Extract the [x, y] coordinate from the center of the cell holding the provided text.  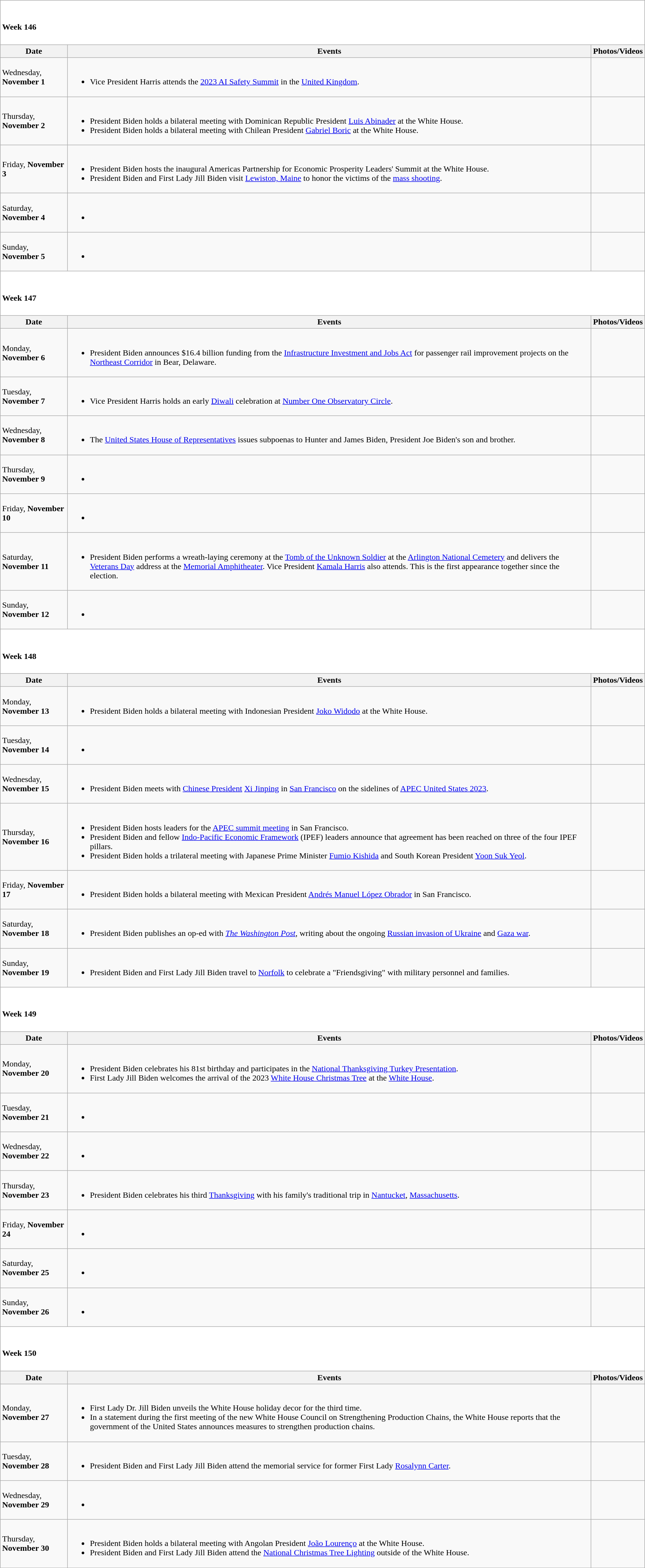
Sunday, November 12 [34, 610]
President Biden holds a bilateral meeting with Mexican President Andrés Manuel López Obrador in San Francisco. [329, 890]
Saturday, November 25 [34, 1268]
President Biden celebrates his third Thanksgiving with his family's traditional trip in Nantucket, Massachusetts. [329, 1190]
Week 149 [322, 1009]
Week 150 [322, 1349]
President Biden and First Lady Jill Biden attend the memorial service for former First Lady Rosalynn Carter. [329, 1461]
Wednesday, November 8 [34, 435]
Thursday, November 30 [34, 1544]
The United States House of Representatives issues subpoenas to Hunter and James Biden, President Joe Biden's son and brother. [329, 435]
Saturday, November 4 [34, 213]
Week 146 [322, 23]
Tuesday, November 28 [34, 1461]
Sunday, November 26 [34, 1307]
Tuesday, November 7 [34, 396]
Week 147 [322, 293]
Monday, November 6 [34, 353]
Sunday, November 19 [34, 968]
Week 148 [322, 651]
Monday, November 27 [34, 1413]
Thursday, November 23 [34, 1190]
Monday, November 20 [34, 1069]
Saturday, November 11 [34, 561]
Vice President Harris attends the 2023 AI Safety Summit in the United Kingdom. [329, 77]
Thursday, November 9 [34, 474]
Wednesday, November 1 [34, 77]
Wednesday, November 29 [34, 1500]
President Biden and First Lady Jill Biden travel to Norfolk to celebrate a "Friendsgiving" with military personnel and families. [329, 968]
Wednesday, November 15 [34, 784]
Thursday, November 2 [34, 121]
President Biden meets with Chinese President Xi Jinping in San Francisco on the sidelines of APEC United States 2023. [329, 784]
Tuesday, November 14 [34, 745]
Monday, November 13 [34, 706]
President Biden publishes an op-ed with The Washington Post, writing about the ongoing Russian invasion of Ukraine and Gaza war. [329, 929]
Friday, November 3 [34, 169]
Friday, November 17 [34, 890]
President Biden holds a bilateral meeting with Indonesian President Joko Widodo at the White House. [329, 706]
Thursday, November 16 [34, 837]
Wednesday, November 22 [34, 1151]
Friday, November 24 [34, 1229]
Tuesday, November 21 [34, 1113]
Sunday, November 5 [34, 251]
Vice President Harris holds an early Diwali celebration at Number One Observatory Circle. [329, 396]
Friday, November 10 [34, 513]
Saturday, November 18 [34, 929]
